Search for the cell housing the specified text and yield its [X, Y] center coordinate. 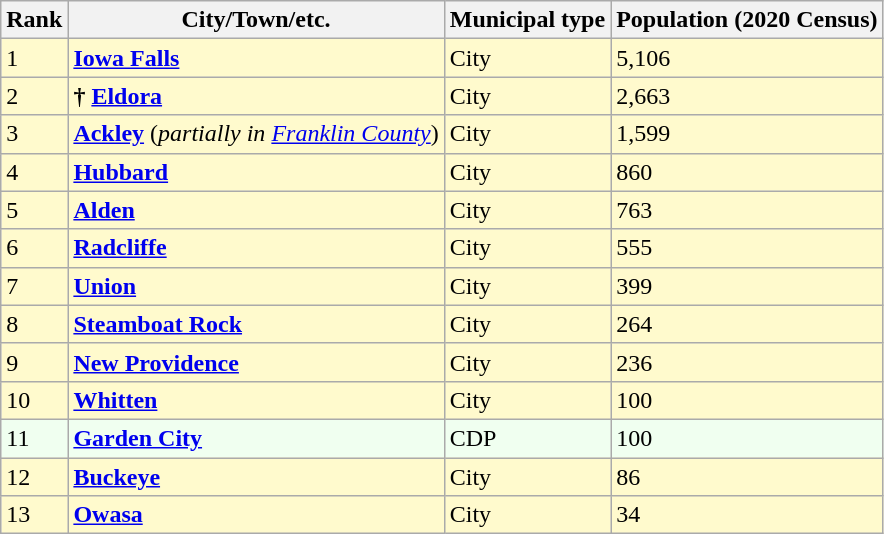
34 [747, 515]
2,663 [747, 96]
Hubbard [256, 172]
236 [747, 362]
1,599 [747, 134]
5 [34, 210]
CDP [527, 438]
3 [34, 134]
12 [34, 477]
Ackley (partially in Franklin County) [256, 134]
1 [34, 58]
Alden [256, 210]
264 [747, 324]
13 [34, 515]
5,106 [747, 58]
399 [747, 286]
Buckeye [256, 477]
Population (2020 Census) [747, 20]
Radcliffe [256, 248]
4 [34, 172]
2 [34, 96]
86 [747, 477]
† Eldora [256, 96]
763 [747, 210]
Steamboat Rock [256, 324]
Rank [34, 20]
555 [747, 248]
Iowa Falls [256, 58]
Municipal type [527, 20]
9 [34, 362]
Garden City [256, 438]
8 [34, 324]
860 [747, 172]
Owasa [256, 515]
11 [34, 438]
City/Town/etc. [256, 20]
Whitten [256, 400]
New Providence [256, 362]
10 [34, 400]
6 [34, 248]
7 [34, 286]
Union [256, 286]
